Return [X, Y] of the center of cell containing provided text 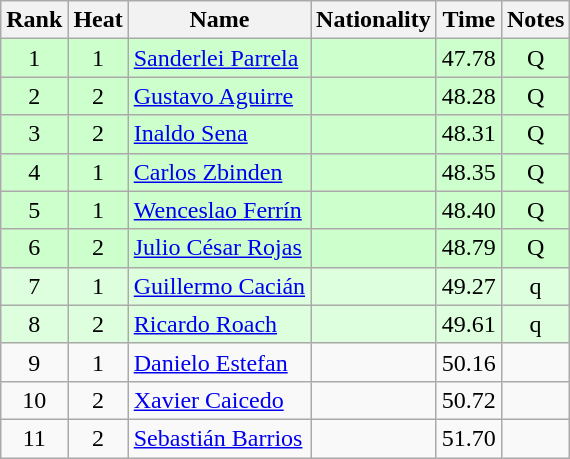
7 [34, 286]
Wenceslao Ferrín [219, 210]
Inaldo Sena [219, 134]
Sebastián Barrios [219, 438]
8 [34, 324]
Nationality [374, 20]
51.70 [468, 438]
Time [468, 20]
3 [34, 134]
47.78 [468, 58]
49.27 [468, 286]
Guillermo Cacián [219, 286]
48.40 [468, 210]
10 [34, 400]
Danielo Estefan [219, 362]
Julio César Rojas [219, 248]
50.16 [468, 362]
Ricardo Roach [219, 324]
48.79 [468, 248]
Gustavo Aguirre [219, 96]
49.61 [468, 324]
Heat [98, 20]
Notes [535, 20]
48.35 [468, 172]
11 [34, 438]
48.28 [468, 96]
Carlos Zbinden [219, 172]
48.31 [468, 134]
6 [34, 248]
Name [219, 20]
50.72 [468, 400]
5 [34, 210]
Rank [34, 20]
9 [34, 362]
Sanderlei Parrela [219, 58]
4 [34, 172]
Xavier Caicedo [219, 400]
